Provide the (X, Y) coordinate of the cell's center where the given text is located.  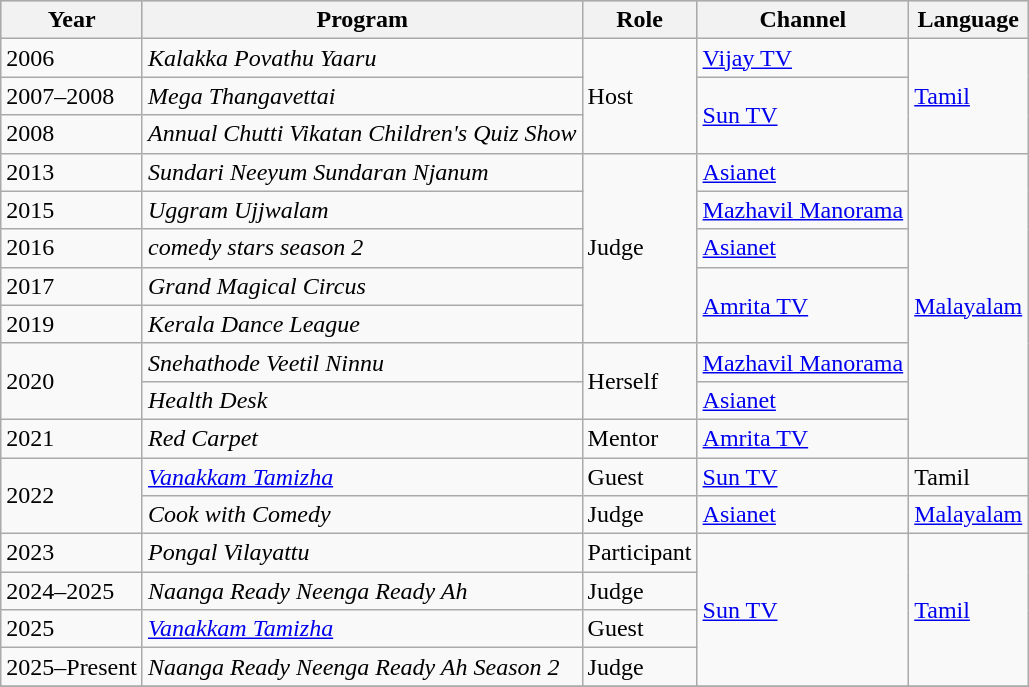
2024–2025 (72, 591)
2023 (72, 553)
2020 (72, 381)
Language (968, 20)
Kerala Dance League (362, 324)
Cook with Comedy (362, 515)
Pongal Vilayattu (362, 553)
2021 (72, 438)
2016 (72, 248)
Mentor (640, 438)
Snehathode Veetil Ninnu (362, 362)
Host (640, 96)
Annual Chutti Vikatan Children's Quiz Show (362, 134)
2008 (72, 134)
Vijay TV (803, 58)
2019 (72, 324)
2025 (72, 629)
2015 (72, 210)
Sundari Neeyum Sundaran Njanum (362, 172)
Uggram Ujjwalam (362, 210)
comedy stars season 2 (362, 248)
Herself (640, 381)
Participant (640, 553)
Red Carpet (362, 438)
2013 (72, 172)
Channel (803, 20)
2017 (72, 286)
2007–2008 (72, 96)
Role (640, 20)
Year (72, 20)
Mega Thangavettai (362, 96)
Program (362, 20)
2006 (72, 58)
2025–Present (72, 667)
Grand Magical Circus (362, 286)
Kalakka Povathu Yaaru (362, 58)
Naanga Ready Neenga Ready Ah (362, 591)
2022 (72, 496)
Health Desk (362, 400)
Naanga Ready Neenga Ready Ah Season 2 (362, 667)
